From the cell containing the given text, extract its center point as (X, Y) coordinate. 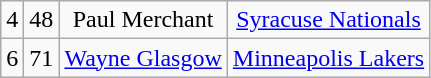
4 (12, 20)
6 (12, 58)
Minneapolis Lakers (328, 58)
71 (42, 58)
48 (42, 20)
Paul Merchant (143, 20)
Wayne Glasgow (143, 58)
Syracuse Nationals (328, 20)
